Determine the [x, y] coordinate at the center of the cell enclosing the given text.  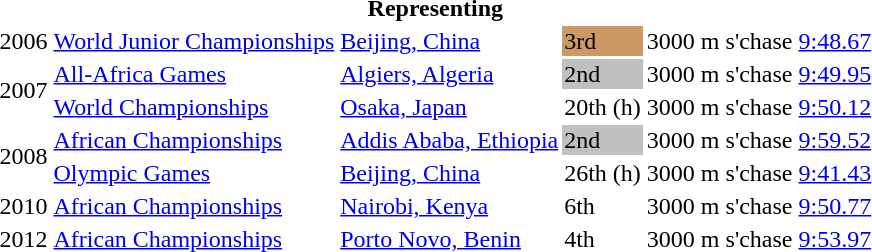
6th [603, 206]
3rd [603, 41]
World Championships [194, 107]
Addis Ababa, Ethiopia [450, 140]
26th (h) [603, 173]
Osaka, Japan [450, 107]
Nairobi, Kenya [450, 206]
All-Africa Games [194, 74]
World Junior Championships [194, 41]
Olympic Games [194, 173]
20th (h) [603, 107]
Algiers, Algeria [450, 74]
